From the cell containing the given text, extract its center point as [x, y] coordinate. 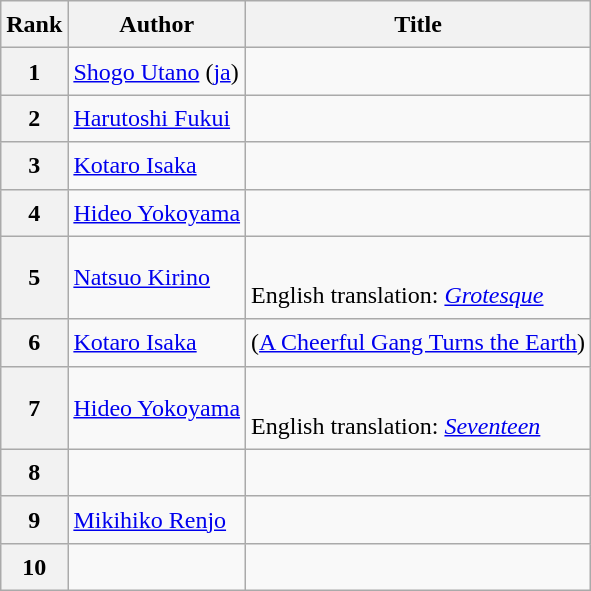
1 [34, 72]
Author [157, 24]
Mikihiko Renjo [157, 520]
10 [34, 566]
English translation: Seventeen [418, 408]
Shogo Utano (ja) [157, 72]
(A Cheerful Gang Turns the Earth) [418, 342]
5 [34, 278]
English translation: Grotesque [418, 278]
Harutoshi Fukui [157, 118]
3 [34, 166]
7 [34, 408]
9 [34, 520]
2 [34, 118]
8 [34, 472]
6 [34, 342]
Title [418, 24]
Natsuo Kirino [157, 278]
4 [34, 212]
Rank [34, 24]
